Extract the [X, Y] coordinate from the center of the cell holding the provided text.  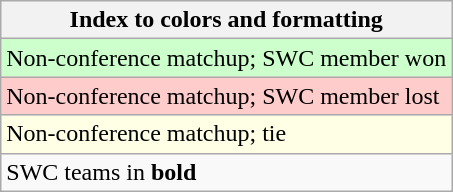
Non-conference matchup; SWC member won [226, 58]
Non-conference matchup; tie [226, 134]
SWC teams in bold [226, 172]
Non-conference matchup; SWC member lost [226, 96]
Index to colors and formatting [226, 20]
